Output the [x, y] coordinate of the center of the cell containing the given text.  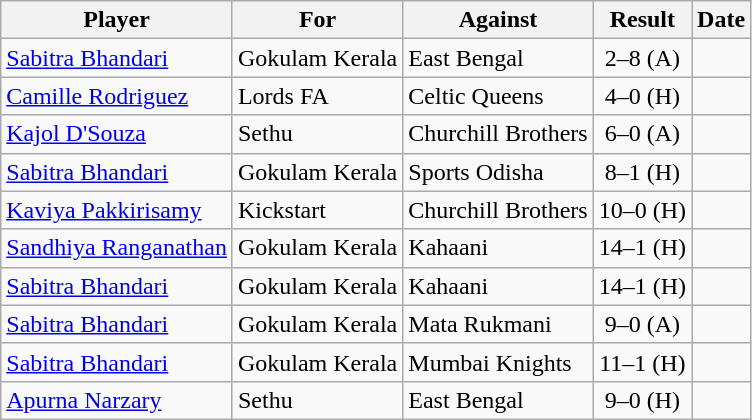
Celtic Queens [498, 96]
For [317, 20]
Sandhiya Ranganathan [117, 248]
8–1 (H) [642, 172]
Kaviya Pakkirisamy [117, 210]
Player [117, 20]
Apurna Narzary [117, 400]
2–8 (A) [642, 58]
4–0 (H) [642, 96]
Against [498, 20]
Sports Odisha [498, 172]
9–0 (A) [642, 324]
Date [722, 20]
Mumbai Knights [498, 362]
10–0 (H) [642, 210]
Mata Rukmani [498, 324]
11–1 (H) [642, 362]
9–0 (H) [642, 400]
Kajol D'Souza [117, 134]
Camille Rodriguez [117, 96]
6–0 (A) [642, 134]
Lords FA [317, 96]
Result [642, 20]
Kickstart [317, 210]
